Capture the cell that displays the provided text and extract its [X, Y] central coordinate. 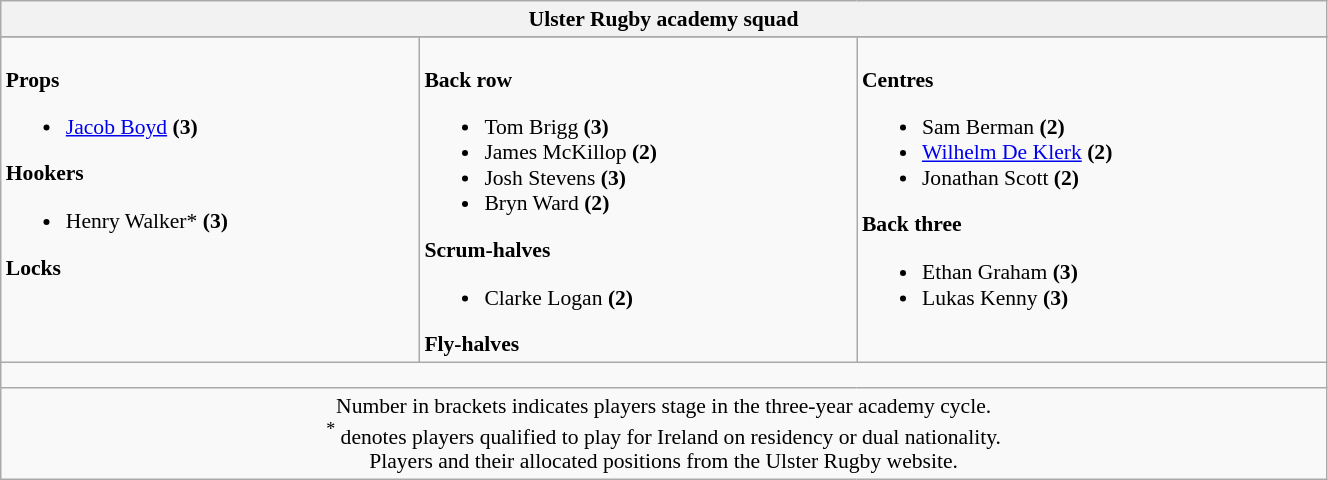
Props Jacob Boyd (3)Hookers Henry Walker* (3)Locks [210, 200]
Back row Tom Brigg (3) James McKillop (2) Josh Stevens (3) Bryn Ward (2)Scrum-halves Clarke Logan (2)Fly-halves [638, 200]
Centres Sam Berman (2) Wilhelm De Klerk (2) Jonathan Scott (2)Back three Ethan Graham (3) Lukas Kenny (3) [1092, 200]
Ulster Rugby academy squad [664, 19]
